From the cell containing the given text, extract its center point as (x, y) coordinate. 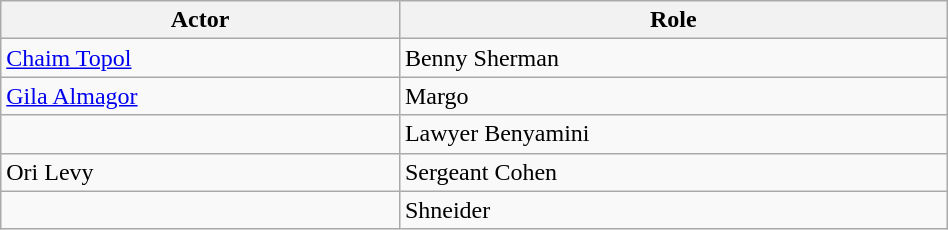
Gila Almagor (200, 96)
Actor (200, 20)
Margo (673, 96)
Shneider (673, 210)
Chaim Topol (200, 58)
Sergeant Cohen (673, 172)
Benny Sherman (673, 58)
Lawyer Benyamini (673, 134)
Ori Levy (200, 172)
Role (673, 20)
